Capture the cell that displays the provided text and extract its (x, y) central coordinate. 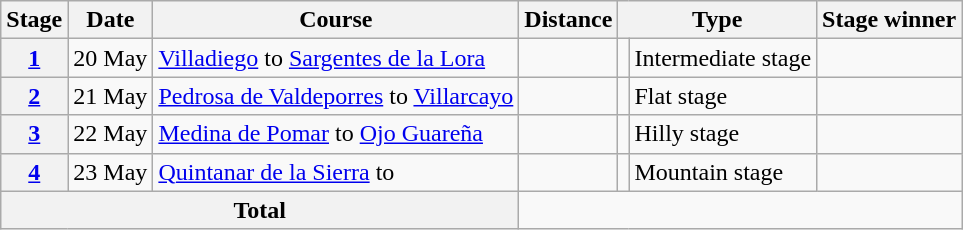
Medina de Pomar to Ojo Guareña (336, 134)
Mountain stage (723, 172)
Flat stage (723, 96)
21 May (110, 96)
Pedrosa de Valdeporres to Villarcayo (336, 96)
3 (34, 134)
Total (260, 210)
23 May (110, 172)
Distance (568, 20)
Stage winner (890, 20)
2 (34, 96)
Stage (34, 20)
Villadiego to Sargentes de la Lora (336, 58)
Hilly stage (723, 134)
20 May (110, 58)
Intermediate stage (723, 58)
Course (336, 20)
Type (718, 20)
1 (34, 58)
4 (34, 172)
22 May (110, 134)
Date (110, 20)
Quintanar de la Sierra to (336, 172)
